Return the [x, y] coordinate for the center point of the cell that contains the specified text.  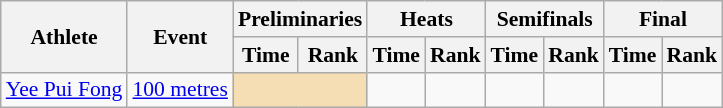
Semifinals [545, 19]
Heats [426, 19]
Final [663, 19]
Athlete [64, 36]
Yee Pui Fong [64, 90]
Preliminaries [300, 19]
100 metres [180, 90]
Event [180, 36]
